Identify which cell holds the provided text, then report its [x, y] central coordinate. 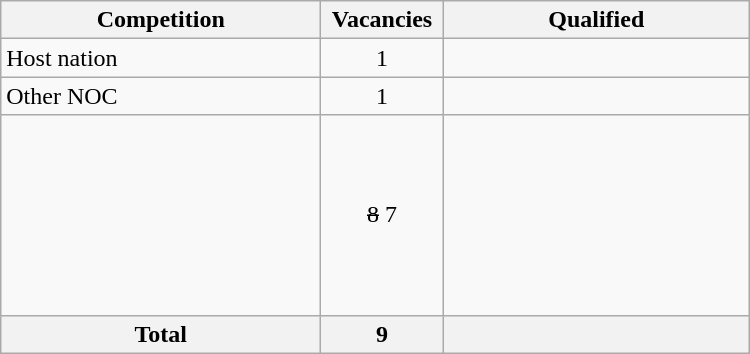
8 7 [382, 215]
Competition [161, 20]
Qualified [596, 20]
Other NOC [161, 96]
Host nation [161, 58]
9 [382, 334]
Vacancies [382, 20]
Total [161, 334]
